For the text-containing cell, return its midpoint in [x, y] coordinate format. 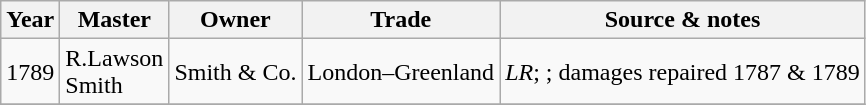
Source & notes [683, 20]
London–Greenland [401, 72]
Year [30, 20]
LR; ; damages repaired 1787 & 1789 [683, 72]
Smith & Co. [236, 72]
Master [114, 20]
R.LawsonSmith [114, 72]
1789 [30, 72]
Trade [401, 20]
Owner [236, 20]
